Search for the cell housing the specified text and yield its (X, Y) center coordinate. 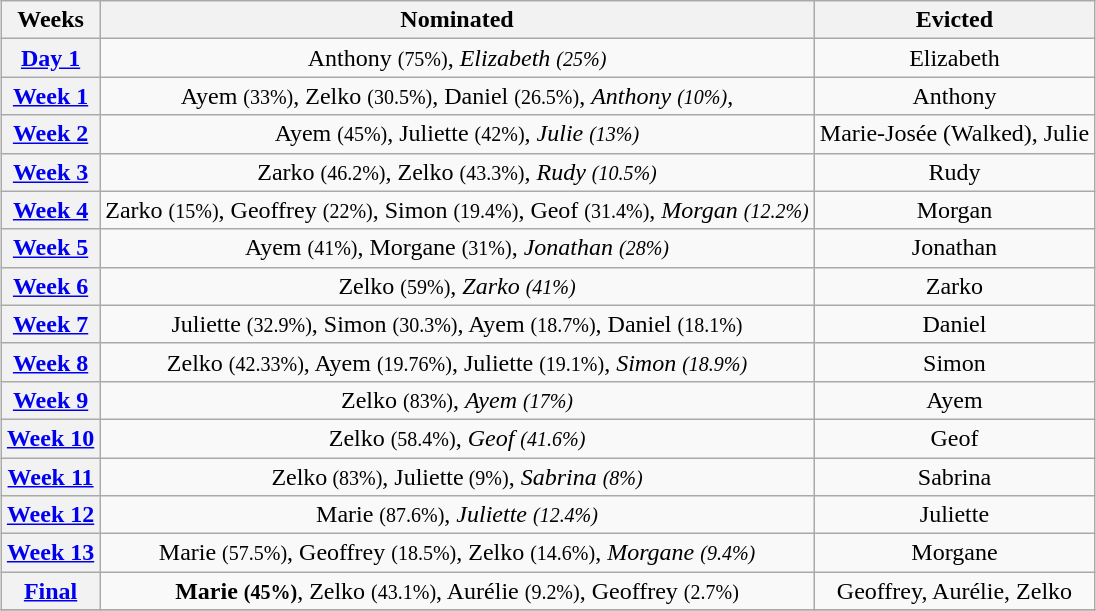
Week 10 (50, 438)
Zarko (954, 286)
Week 1 (50, 96)
Weeks (50, 20)
Zelko (83%), Ayem (17%) (458, 400)
Anthony (954, 96)
Jonathan (954, 248)
Daniel (954, 324)
Week 12 (50, 515)
Week 11 (50, 477)
Final (50, 591)
Zelko (42.33%), Ayem (19.76%), Juliette (19.1%), Simon (18.9%) (458, 362)
Elizabeth (954, 58)
Morgane (954, 553)
Day 1 (50, 58)
Ayem (41%), Morgane (31%), Jonathan (28%) (458, 248)
Marie (57.5%), Geoffrey (18.5%), Zelko (14.6%), Morgane (9.4%) (458, 553)
Zelko (83%), Juliette (9%), Sabrina (8%) (458, 477)
Simon (954, 362)
Week 8 (50, 362)
Week 5 (50, 248)
Anthony (75%), Elizabeth (25%) (458, 58)
Geof (954, 438)
Ayem (45%), Juliette (42%), Julie (13%) (458, 134)
Juliette (954, 515)
Marie (87.6%), Juliette (12.4%) (458, 515)
Week 6 (50, 286)
Week 2 (50, 134)
Juliette (32.9%), Simon (30.3%), Ayem (18.7%), Daniel (18.1%) (458, 324)
Week 9 (50, 400)
Week 4 (50, 210)
Ayem (954, 400)
Morgan (954, 210)
Zarko (15%), Geoffrey (22%), Simon (19.4%), Geof (31.4%), Morgan (12.2%) (458, 210)
Zelko (59%), Zarko (41%) (458, 286)
Zarko (46.2%), Zelko (43.3%), Rudy (10.5%) (458, 172)
Week 3 (50, 172)
Evicted (954, 20)
Rudy (954, 172)
Marie-Josée (Walked), Julie (954, 134)
Zelko (58.4%), Geof (41.6%) (458, 438)
Ayem (33%), Zelko (30.5%), Daniel (26.5%), Anthony (10%), (458, 96)
Nominated (458, 20)
Geoffrey, Aurélie, Zelko (954, 591)
Week 13 (50, 553)
Week 7 (50, 324)
Sabrina (954, 477)
Marie (45%), Zelko (43.1%), Aurélie (9.2%), Geoffrey (2.7%) (458, 591)
